Provide the [X, Y] coordinate of the cell's center where the given text is located.  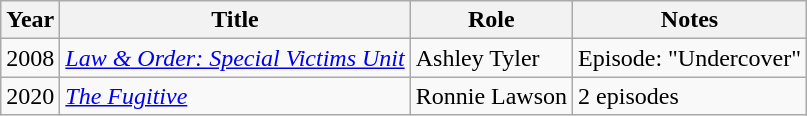
The Fugitive [235, 96]
Year [30, 20]
2008 [30, 58]
Ronnie Lawson [491, 96]
Law & Order: Special Victims Unit [235, 58]
2020 [30, 96]
Title [235, 20]
Role [491, 20]
2 episodes [690, 96]
Episode: "Undercover" [690, 58]
Ashley Tyler [491, 58]
Notes [690, 20]
